Pinpoint the cell where the given text exists, returning its (x, y) midpoint coordinate. 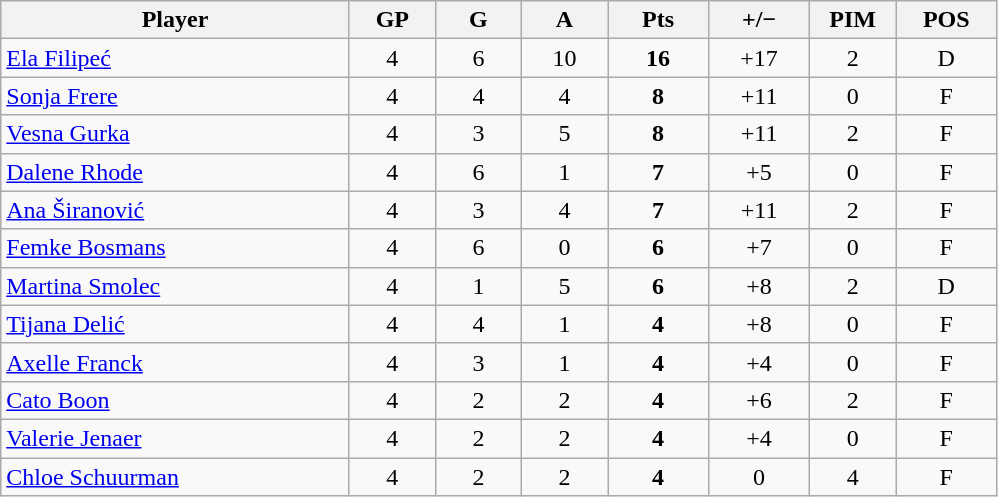
+7 (760, 248)
Sonja Frere (176, 96)
Valerie Jenaer (176, 438)
Chloe Schuurman (176, 477)
10 (564, 58)
+/− (760, 20)
Cato Boon (176, 400)
Martina Smolec (176, 286)
Ela Filipeć (176, 58)
Axelle Franck (176, 362)
Player (176, 20)
PIM (853, 20)
POS (946, 20)
+6 (760, 400)
Femke Bosmans (176, 248)
16 (658, 58)
Pts (658, 20)
GP (392, 20)
+5 (760, 172)
Tijana Delić (176, 324)
Ana Širanović (176, 210)
A (564, 20)
Dalene Rhode (176, 172)
G (478, 20)
+17 (760, 58)
Vesna Gurka (176, 134)
